Extract the (X, Y) coordinate from the center of the cell holding the provided text.  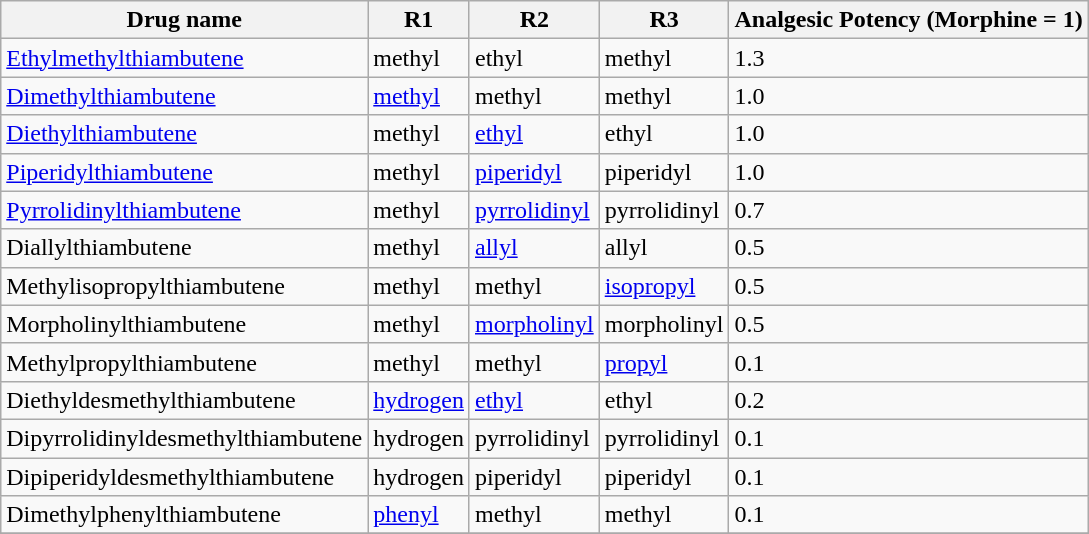
Pyrrolidinylthiambutene (184, 210)
Ethylmethylthiambutene (184, 58)
Dipyrrolidinyldesmethylthiambutene (184, 438)
phenyl (419, 515)
Diallylthiambutene (184, 248)
Analgesic Potency (Morphine = 1) (908, 20)
Morpholinylthiambutene (184, 324)
Dimethylthiambutene (184, 96)
isopropyl (664, 286)
Methylisopropylthiambutene (184, 286)
R3 (664, 20)
Dimethylphenylthiambutene (184, 515)
Drug name (184, 20)
Methylpropylthiambutene (184, 362)
Diethyldesmethylthiambutene (184, 400)
R1 (419, 20)
Piperidylthiambutene (184, 172)
0.2 (908, 400)
0.7 (908, 210)
propyl (664, 362)
R2 (534, 20)
Dipiperidyldesmethylthiambutene (184, 477)
Diethylthiambutene (184, 134)
1.3 (908, 58)
